Return (X, Y) of the center of cell containing provided text 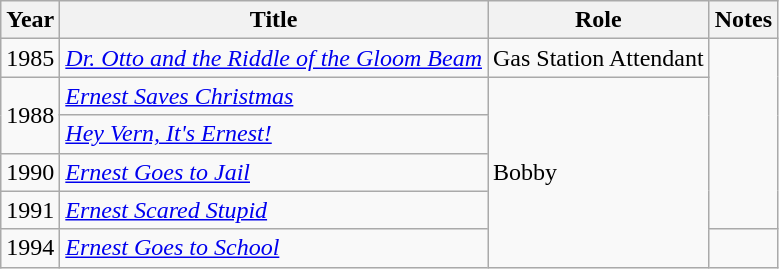
Ernest Saves Christmas (274, 96)
Bobby (599, 172)
Notes (743, 20)
Ernest Goes to School (274, 248)
1994 (30, 248)
1985 (30, 58)
Hey Vern, It's Ernest! (274, 134)
Title (274, 20)
Dr. Otto and the Riddle of the Gloom Beam (274, 58)
1991 (30, 210)
Year (30, 20)
Role (599, 20)
Gas Station Attendant (599, 58)
1988 (30, 115)
Ernest Scared Stupid (274, 210)
Ernest Goes to Jail (274, 172)
1990 (30, 172)
